Find where the given text appears and provide that cell's center as (X, Y) coordinate. 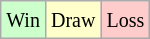
Draw (72, 20)
Loss (126, 20)
Win (24, 20)
